From the cell containing the given text, extract its center point as [x, y] coordinate. 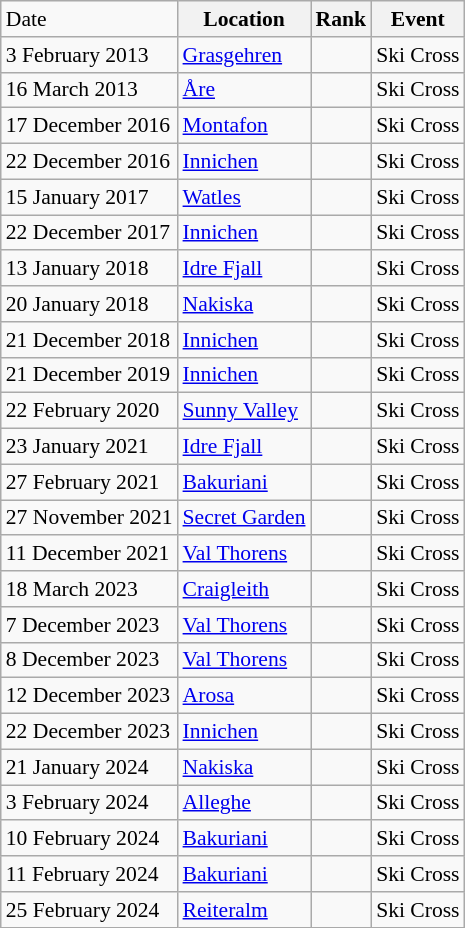
23 January 2021 [90, 447]
25 February 2024 [90, 910]
21 January 2024 [90, 767]
3 February 2024 [90, 803]
Arosa [244, 696]
Location [244, 19]
21 December 2019 [90, 375]
22 December 2017 [90, 233]
8 December 2023 [90, 660]
17 December 2016 [90, 126]
21 December 2018 [90, 340]
Reiteralm [244, 910]
13 January 2018 [90, 269]
22 February 2020 [90, 411]
7 December 2023 [90, 625]
3 February 2013 [90, 55]
20 January 2018 [90, 304]
16 March 2013 [90, 90]
11 December 2021 [90, 554]
Secret Garden [244, 518]
22 December 2016 [90, 162]
Grasgehren [244, 55]
Craigleith [244, 589]
Alleghe [244, 803]
Rank [342, 19]
Åre [244, 90]
10 February 2024 [90, 839]
Montafon [244, 126]
12 December 2023 [90, 696]
Watles [244, 197]
Event [418, 19]
15 January 2017 [90, 197]
27 November 2021 [90, 518]
Sunny Valley [244, 411]
18 March 2023 [90, 589]
27 February 2021 [90, 482]
Date [90, 19]
11 February 2024 [90, 874]
22 December 2023 [90, 732]
